Search for the cell housing the specified text and yield its (x, y) center coordinate. 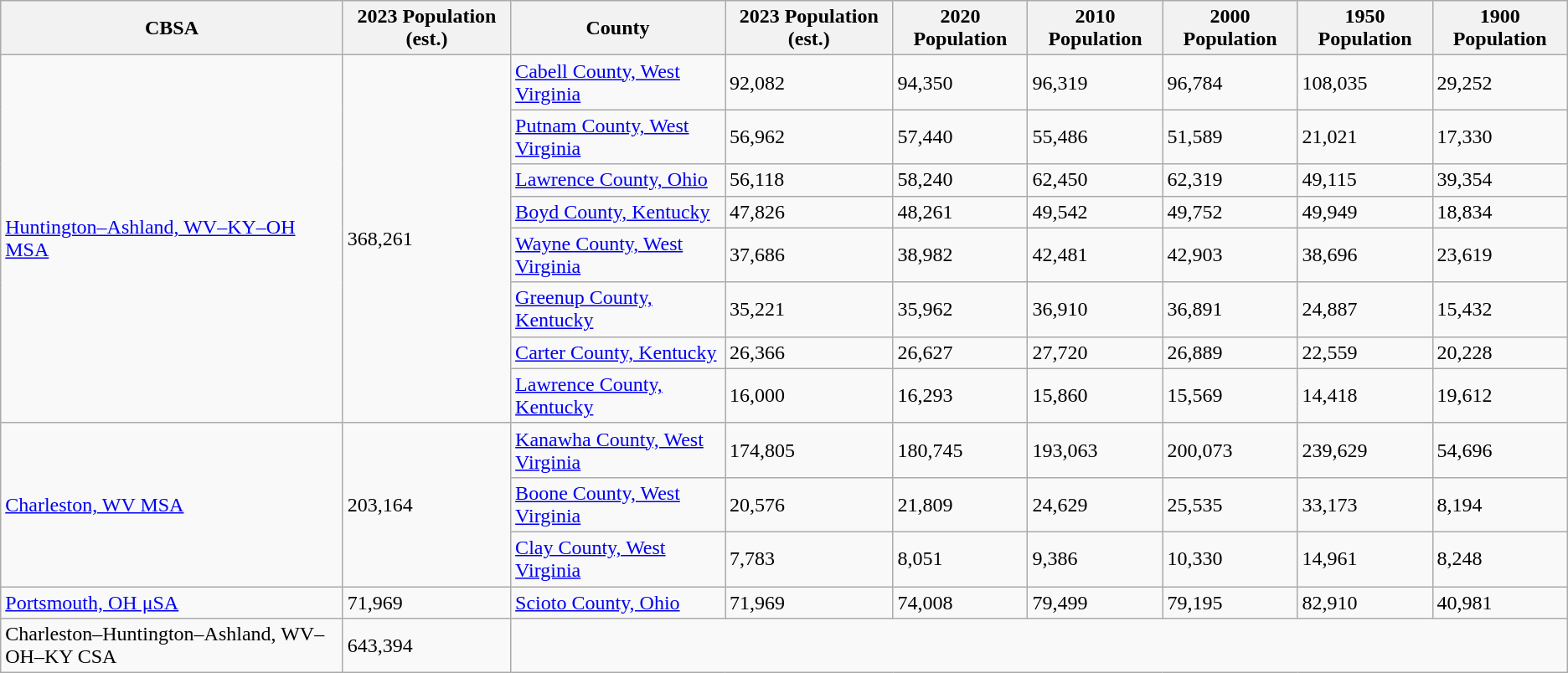
49,115 (1365, 180)
18,834 (1499, 212)
Greenup County, Kentucky (618, 310)
79,499 (1096, 602)
Charleston, WV MSA (172, 504)
51,589 (1230, 137)
Cabell County, West Virginia (618, 82)
62,319 (1230, 180)
1900 Population (1499, 28)
94,350 (960, 82)
26,366 (809, 352)
Carter County, Kentucky (618, 352)
County (618, 28)
56,962 (809, 137)
33,173 (1365, 504)
96,319 (1096, 82)
Portsmouth, OH μSA (172, 602)
58,240 (960, 180)
96,784 (1230, 82)
14,961 (1365, 559)
200,073 (1230, 450)
Wayne County, West Virginia (618, 254)
79,195 (1230, 602)
1950 Population (1365, 28)
Boyd County, Kentucky (618, 212)
15,569 (1230, 395)
20,576 (809, 504)
8,248 (1499, 559)
368,261 (426, 239)
108,035 (1365, 82)
16,293 (960, 395)
42,903 (1230, 254)
17,330 (1499, 137)
15,432 (1499, 310)
22,559 (1365, 352)
Putnam County, West Virginia (618, 137)
39,354 (1499, 180)
35,221 (809, 310)
40,981 (1499, 602)
24,629 (1096, 504)
36,910 (1096, 310)
16,000 (809, 395)
Huntington–Ashland, WV–KY–OH MSA (172, 239)
Lawrence County, Kentucky (618, 395)
Kanawha County, West Virginia (618, 450)
49,949 (1365, 212)
35,962 (960, 310)
92,082 (809, 82)
62,450 (1096, 180)
23,619 (1499, 254)
21,021 (1365, 137)
24,887 (1365, 310)
Scioto County, Ohio (618, 602)
7,783 (809, 559)
193,063 (1096, 450)
9,386 (1096, 559)
203,164 (426, 504)
48,261 (960, 212)
55,486 (1096, 137)
26,627 (960, 352)
174,805 (809, 450)
26,889 (1230, 352)
20,228 (1499, 352)
Clay County, West Virginia (618, 559)
49,752 (1230, 212)
37,686 (809, 254)
74,008 (960, 602)
38,982 (960, 254)
Charleston–Huntington–Ashland, WV–OH–KY CSA (172, 646)
8,194 (1499, 504)
27,720 (1096, 352)
8,051 (960, 559)
21,809 (960, 504)
Boone County, West Virginia (618, 504)
CBSA (172, 28)
56,118 (809, 180)
Lawrence County, Ohio (618, 180)
239,629 (1365, 450)
2000 Population (1230, 28)
54,696 (1499, 450)
82,910 (1365, 602)
14,418 (1365, 395)
36,891 (1230, 310)
29,252 (1499, 82)
25,535 (1230, 504)
180,745 (960, 450)
19,612 (1499, 395)
643,394 (426, 646)
38,696 (1365, 254)
15,860 (1096, 395)
42,481 (1096, 254)
2020 Population (960, 28)
47,826 (809, 212)
49,542 (1096, 212)
2010 Population (1096, 28)
10,330 (1230, 559)
57,440 (960, 137)
